Identify which cell holds the provided text, then report its (x, y) central coordinate. 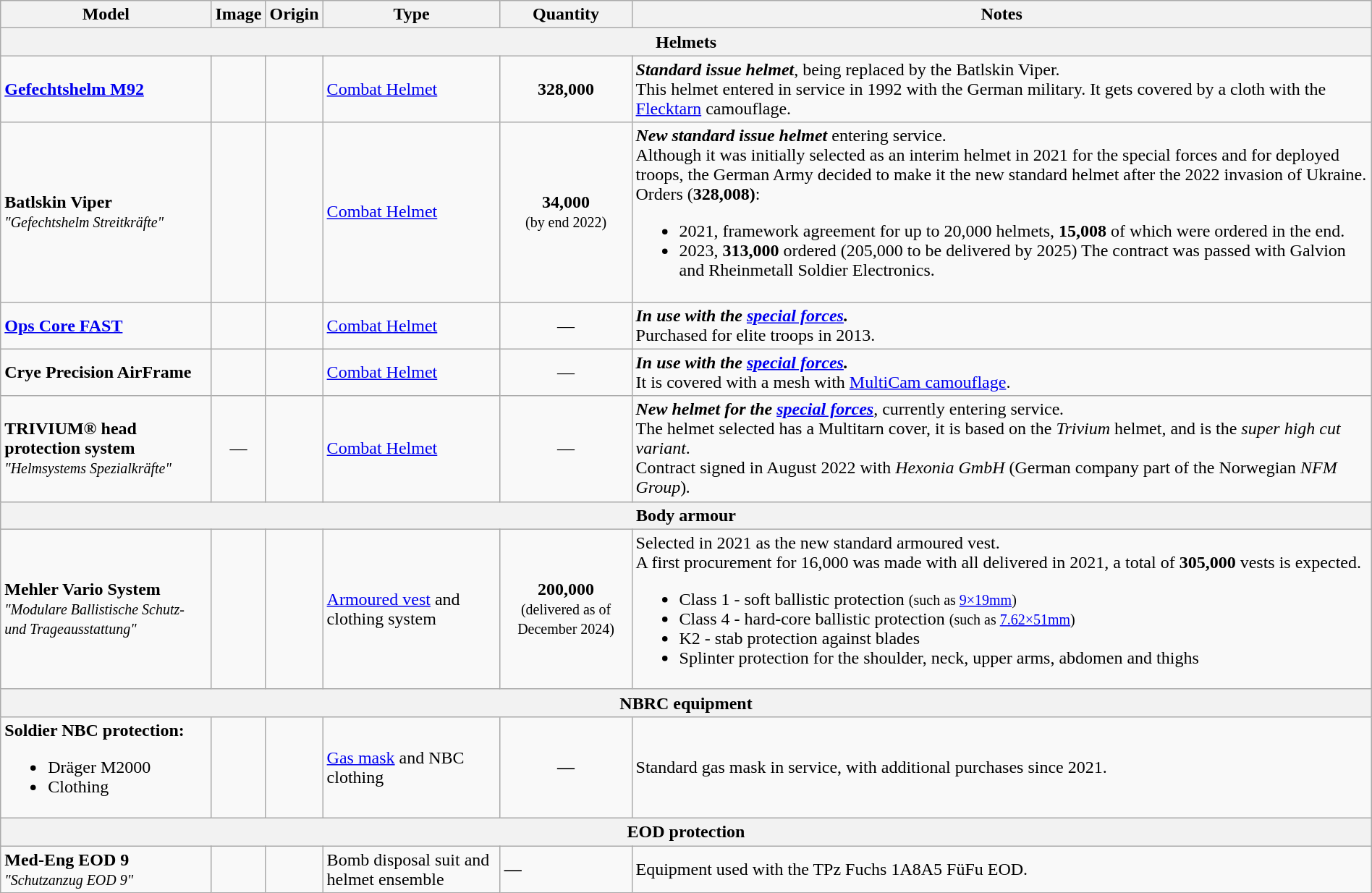
Armoured vest and clothing system (411, 609)
In use with the special forces.Purchased for elite troops in 2013. (1002, 326)
Type (411, 14)
NBRC equipment (686, 703)
Crye Precision AirFrame (106, 372)
TRIVIUM® head protection system"Helmsystems Spezialkräfte" (106, 449)
Image (239, 14)
Mehler Vario System "Modulare Ballistische Schutz- und Trageausstattung" (106, 609)
Ops Core FAST (106, 326)
In use with the special forces.It is covered with a mesh with MultiCam camouflage. (1002, 372)
Gas mask and NBC clothing (411, 767)
Quantity (566, 14)
328,000 (566, 89)
Med-Eng EOD 9"Schutzanzug EOD 9" (106, 868)
200,000(delivered as of December 2024) (566, 609)
Origin (294, 14)
Notes (1002, 14)
34,000(by end 2022) (566, 212)
EOD protection (686, 831)
Model (106, 14)
Bomb disposal suit and helmet ensemble (411, 868)
Helmets (686, 42)
Standard gas mask in service, with additional purchases since 2021. (1002, 767)
Batlskin Viper"Gefechtshelm Streitkräfte" (106, 212)
Gefechtshelm M92 (106, 89)
Body armour (686, 515)
Equipment used with the TPz Fuchs 1A8A5 FüFu EOD. (1002, 868)
Soldier NBC protection:Dräger M2000Clothing (106, 767)
